Provide the [X, Y] coordinate of the cell's center where the given text is located.  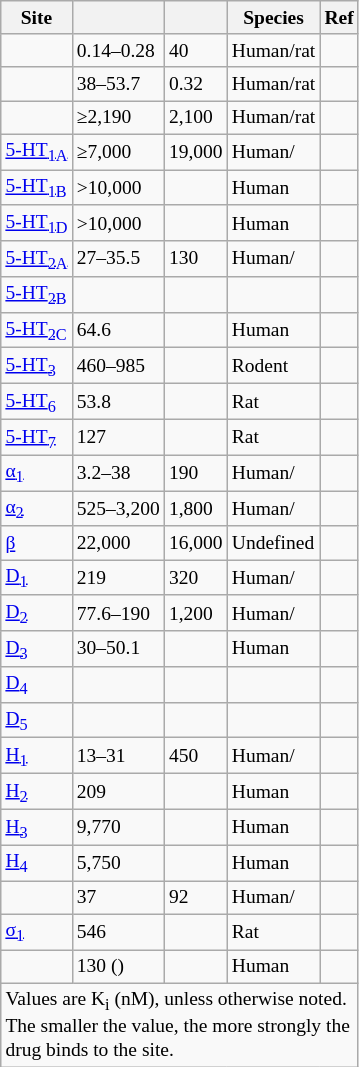
α2 [36, 509]
≥2,190 [118, 118]
27–35.5 [118, 259]
2,100 [196, 118]
5-HT1B [36, 188]
5-HT1A [36, 152]
64.6 [118, 330]
38–53.7 [118, 84]
460–985 [118, 366]
53.8 [118, 402]
16,000 [196, 542]
77.6–190 [118, 613]
13–31 [118, 756]
Values are Ki (nM), unless otherwise noted. The smaller the value, the more strongly the drug binds to the site. [180, 1025]
5-HT7 [36, 437]
130 () [118, 966]
5-HT6 [36, 402]
1,800 [196, 509]
0.32 [196, 84]
D4 [36, 685]
D3 [36, 649]
Species [274, 18]
9,770 [118, 827]
5-HT2A [36, 259]
≥7,000 [118, 152]
D1 [36, 578]
209 [118, 792]
546 [118, 932]
0.14–0.28 [118, 50]
127 [118, 437]
H2 [36, 792]
525–3,200 [118, 509]
D2 [36, 613]
5-HT2B [36, 295]
α1 [36, 473]
D5 [36, 720]
219 [118, 578]
β [36, 542]
450 [196, 756]
22,000 [118, 542]
5,750 [118, 863]
H3 [36, 827]
3.2–38 [118, 473]
1,200 [196, 613]
Rodent [274, 366]
320 [196, 578]
H1 [36, 756]
40 [196, 50]
130 [196, 259]
5-HT1D [36, 223]
190 [196, 473]
37 [118, 898]
Undefined [274, 542]
5-HT2C [36, 330]
Site [36, 18]
σ1 [36, 932]
H4 [36, 863]
5-HT3 [36, 366]
19,000 [196, 152]
92 [196, 898]
30–50.1 [118, 649]
Ref [340, 18]
